Detect which cell encompasses the target text, then output its [x, y] center coordinate. 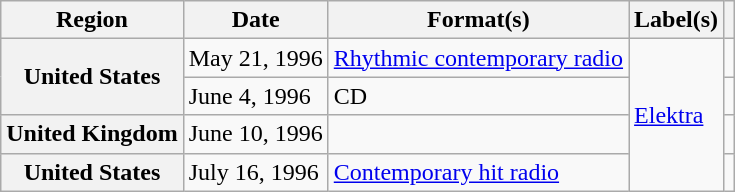
Rhythmic contemporary radio [478, 58]
Format(s) [478, 20]
CD [478, 96]
June 4, 1996 [256, 96]
May 21, 1996 [256, 58]
Elektra [676, 115]
Date [256, 20]
United Kingdom [92, 134]
Contemporary hit radio [478, 172]
Label(s) [676, 20]
Region [92, 20]
June 10, 1996 [256, 134]
July 16, 1996 [256, 172]
